For the text-containing cell, return its midpoint in (x, y) coordinate format. 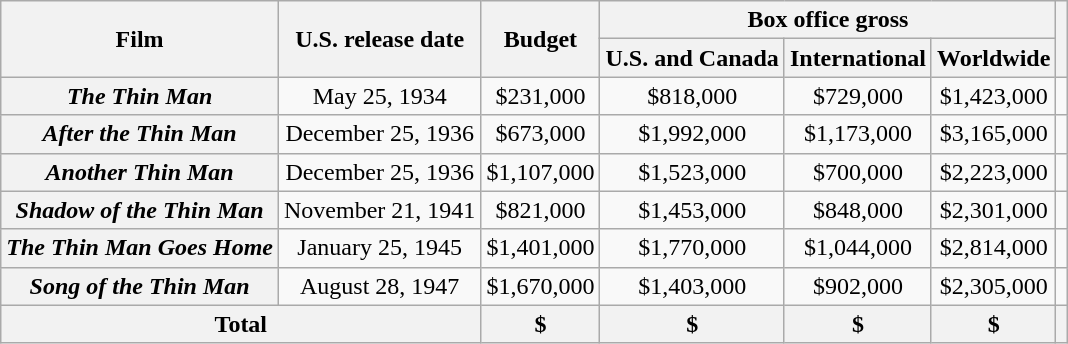
After the Thin Man (140, 134)
$1,401,000 (540, 248)
The Thin Man (140, 96)
$1,107,000 (540, 172)
Film (140, 39)
U.S. release date (380, 39)
$848,000 (858, 210)
$1,770,000 (692, 248)
$818,000 (692, 96)
Another Thin Man (140, 172)
$1,670,000 (540, 286)
$700,000 (858, 172)
$1,403,000 (692, 286)
$729,000 (858, 96)
$902,000 (858, 286)
$3,165,000 (993, 134)
$1,992,000 (692, 134)
Budget (540, 39)
Box office gross (828, 20)
$231,000 (540, 96)
November 21, 1941 (380, 210)
Shadow of the Thin Man (140, 210)
$1,423,000 (993, 96)
International (858, 58)
U.S. and Canada (692, 58)
$1,044,000 (858, 248)
Worldwide (993, 58)
$2,301,000 (993, 210)
January 25, 1945 (380, 248)
May 25, 1934 (380, 96)
$2,223,000 (993, 172)
$673,000 (540, 134)
$1,173,000 (858, 134)
Total (241, 324)
August 28, 1947 (380, 286)
The Thin Man Goes Home (140, 248)
Song of the Thin Man (140, 286)
$2,814,000 (993, 248)
$1,523,000 (692, 172)
$821,000 (540, 210)
$1,453,000 (692, 210)
$2,305,000 (993, 286)
